Search for the cell housing the specified text and yield its [X, Y] center coordinate. 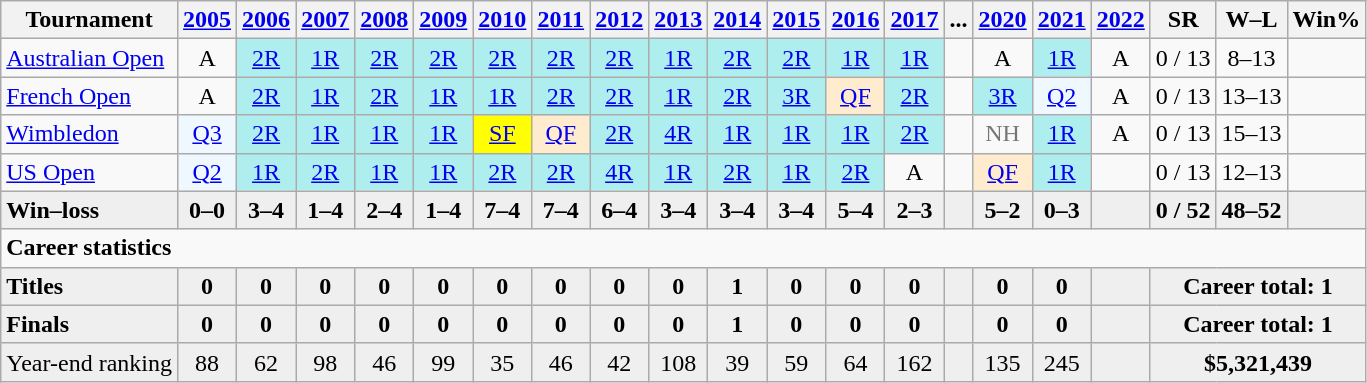
2011 [561, 20]
13–13 [1252, 96]
2009 [444, 20]
2012 [620, 20]
$5,321,439 [1258, 362]
5–4 [856, 210]
W–L [1252, 20]
... [958, 20]
2017 [914, 20]
8–13 [1252, 58]
2–3 [914, 210]
NH [1002, 134]
Q3 [208, 134]
2021 [1062, 20]
2020 [1002, 20]
2015 [796, 20]
2–4 [384, 210]
2008 [384, 20]
42 [620, 362]
2010 [502, 20]
Wimbledon [90, 134]
Career statistics [684, 248]
59 [796, 362]
Australian Open [90, 58]
15–13 [1252, 134]
5–2 [1002, 210]
62 [266, 362]
US Open [90, 172]
162 [914, 362]
2022 [1120, 20]
Year-end ranking [90, 362]
French Open [90, 96]
2005 [208, 20]
Tournament [90, 20]
35 [502, 362]
135 [1002, 362]
98 [326, 362]
0–3 [1062, 210]
12–13 [1252, 172]
108 [678, 362]
Finals [90, 324]
48–52 [1252, 210]
SR [1183, 20]
245 [1062, 362]
2006 [266, 20]
39 [738, 362]
2013 [678, 20]
0 / 52 [1183, 210]
2016 [856, 20]
2007 [326, 20]
Titles [90, 286]
Win–loss [90, 210]
64 [856, 362]
Win% [1326, 20]
6–4 [620, 210]
0–0 [208, 210]
2014 [738, 20]
SF [502, 134]
88 [208, 362]
99 [444, 362]
